Search for the cell housing the specified text and yield its (X, Y) center coordinate. 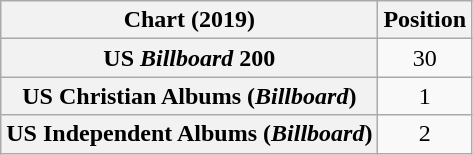
1 (425, 96)
30 (425, 58)
US Christian Albums (Billboard) (190, 96)
2 (425, 134)
Chart (2019) (190, 20)
Position (425, 20)
US Billboard 200 (190, 58)
US Independent Albums (Billboard) (190, 134)
